Return (x, y) of the center of cell containing provided text 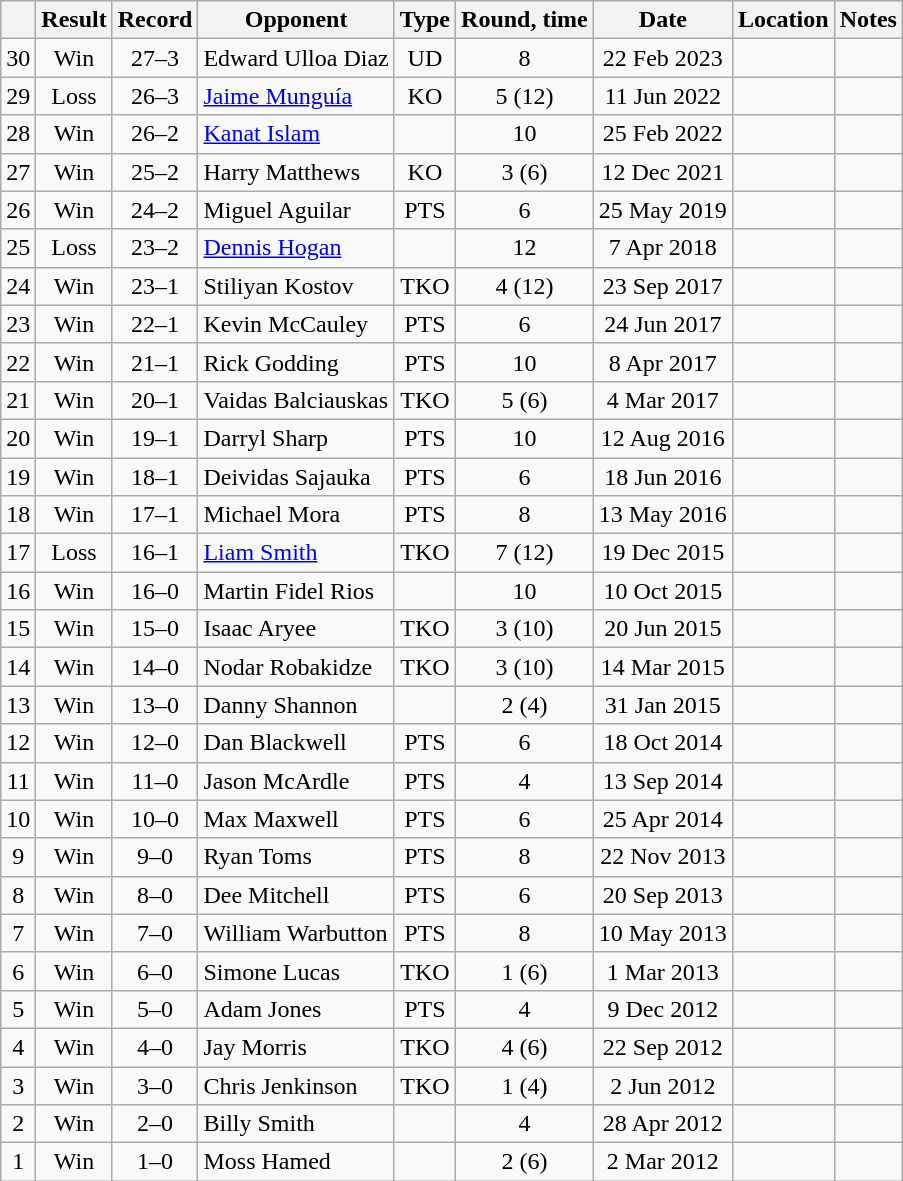
1 (4) (525, 1085)
1 (6) (525, 971)
13 Sep 2014 (662, 781)
19 (18, 477)
Nodar Robakidze (296, 667)
17 (18, 553)
1 (18, 1162)
2 (4) (525, 705)
11–0 (155, 781)
25 May 2019 (662, 210)
Dee Mitchell (296, 895)
10–0 (155, 819)
13 May 2016 (662, 515)
Chris Jenkinson (296, 1085)
8–0 (155, 895)
2–0 (155, 1124)
14–0 (155, 667)
11 Jun 2022 (662, 96)
12 Aug 2016 (662, 438)
13 (18, 705)
25–2 (155, 172)
Location (783, 20)
21 (18, 400)
18 Jun 2016 (662, 477)
1–0 (155, 1162)
23 Sep 2017 (662, 286)
5 (12) (525, 96)
22 Feb 2023 (662, 58)
18 Oct 2014 (662, 743)
Adam Jones (296, 1009)
19–1 (155, 438)
9 Dec 2012 (662, 1009)
3–0 (155, 1085)
Vaidas Balciauskas (296, 400)
Martin Fidel Rios (296, 591)
26 (18, 210)
9 (18, 857)
16 (18, 591)
Deividas Sajauka (296, 477)
17–1 (155, 515)
2 Mar 2012 (662, 1162)
Danny Shannon (296, 705)
Round, time (525, 20)
18 (18, 515)
4 (12) (525, 286)
14 Mar 2015 (662, 667)
5–0 (155, 1009)
UD (424, 58)
Liam Smith (296, 553)
7–0 (155, 933)
21–1 (155, 362)
22 Nov 2013 (662, 857)
Stiliyan Kostov (296, 286)
16–1 (155, 553)
30 (18, 58)
23–1 (155, 286)
25 Apr 2014 (662, 819)
28 (18, 134)
2 (6) (525, 1162)
William Warbutton (296, 933)
19 Dec 2015 (662, 553)
23 (18, 324)
26–2 (155, 134)
Moss Hamed (296, 1162)
15 (18, 629)
2 (18, 1124)
22 (18, 362)
10 May 2013 (662, 933)
Jay Morris (296, 1047)
20 (18, 438)
4 Mar 2017 (662, 400)
16–0 (155, 591)
23–2 (155, 248)
Dennis Hogan (296, 248)
Kevin McCauley (296, 324)
18–1 (155, 477)
1 Mar 2013 (662, 971)
Jason McArdle (296, 781)
Dan Blackwell (296, 743)
Rick Godding (296, 362)
8 Apr 2017 (662, 362)
10 Oct 2015 (662, 591)
25 (18, 248)
28 Apr 2012 (662, 1124)
22 Sep 2012 (662, 1047)
5 (18, 1009)
9–0 (155, 857)
12 Dec 2021 (662, 172)
Record (155, 20)
20–1 (155, 400)
11 (18, 781)
2 Jun 2012 (662, 1085)
Max Maxwell (296, 819)
3 (6) (525, 172)
Miguel Aguilar (296, 210)
24 Jun 2017 (662, 324)
Type (424, 20)
12–0 (155, 743)
7 Apr 2018 (662, 248)
3 (18, 1085)
7 (12) (525, 553)
Notes (868, 20)
Michael Mora (296, 515)
29 (18, 96)
Darryl Sharp (296, 438)
26–3 (155, 96)
Jaime Munguía (296, 96)
22–1 (155, 324)
20 Sep 2013 (662, 895)
7 (18, 933)
24–2 (155, 210)
Date (662, 20)
20 Jun 2015 (662, 629)
Harry Matthews (296, 172)
Result (74, 20)
Billy Smith (296, 1124)
6–0 (155, 971)
Edward Ulloa Diaz (296, 58)
15–0 (155, 629)
Opponent (296, 20)
Kanat Islam (296, 134)
Simone Lucas (296, 971)
31 Jan 2015 (662, 705)
13–0 (155, 705)
27–3 (155, 58)
4–0 (155, 1047)
Isaac Aryee (296, 629)
24 (18, 286)
Ryan Toms (296, 857)
14 (18, 667)
25 Feb 2022 (662, 134)
4 (6) (525, 1047)
27 (18, 172)
5 (6) (525, 400)
